Determine the (X, Y) coordinate at the center of the cell enclosing the given text.  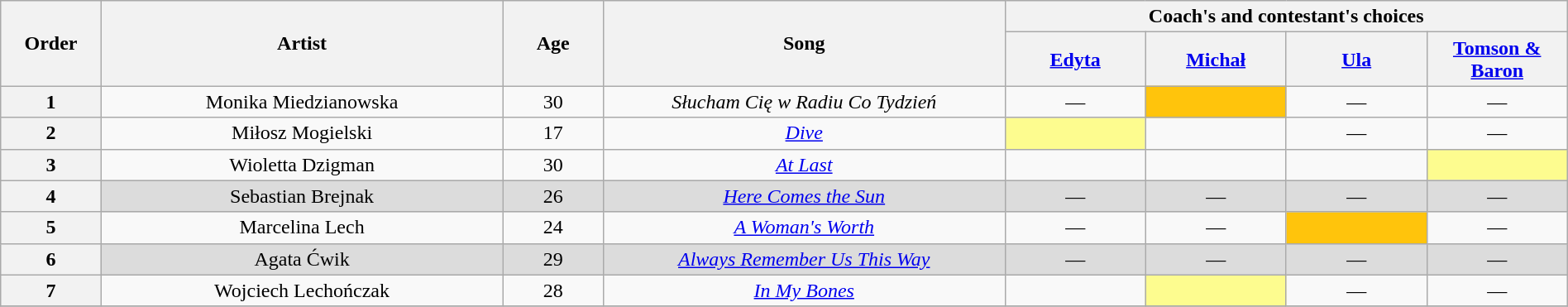
Here Comes the Sun (804, 196)
Agata Ćwik (302, 259)
Edyta (1075, 60)
1 (51, 102)
Ula (1356, 60)
4 (51, 196)
Tomson & Baron (1497, 60)
17 (552, 133)
29 (552, 259)
Wojciech Lechończak (302, 290)
Marcelina Lech (302, 228)
Song (804, 43)
Monika Miedzianowska (302, 102)
2 (51, 133)
Dive (804, 133)
Słucham Cię w Radiu Co Tydzień (804, 102)
Coach's and contestant's choices (1286, 17)
Sebastian Brejnak (302, 196)
Wioletta Dzigman (302, 165)
7 (51, 290)
3 (51, 165)
Artist (302, 43)
Always Remember Us This Way (804, 259)
6 (51, 259)
At Last (804, 165)
5 (51, 228)
26 (552, 196)
Order (51, 43)
28 (552, 290)
24 (552, 228)
A Woman's Worth (804, 228)
In My Bones (804, 290)
Michał (1216, 60)
Age (552, 43)
Miłosz Mogielski (302, 133)
